Find where the given text appears and provide that cell's center as [x, y] coordinate. 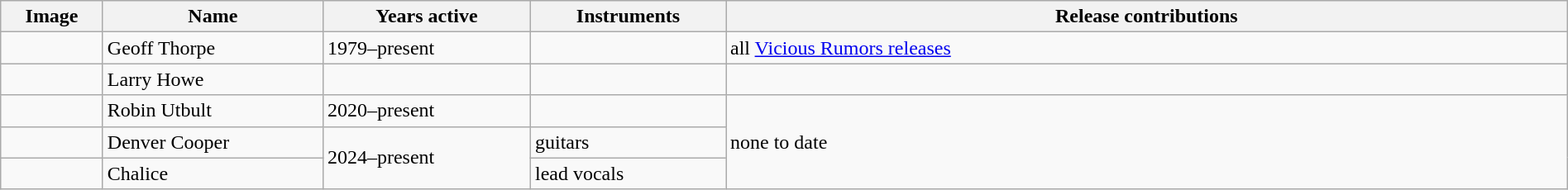
Larry Howe [213, 79]
Geoff Thorpe [213, 48]
lead vocals [628, 173]
Robin Utbult [213, 111]
Years active [427, 17]
Release contributions [1147, 17]
2020–present [427, 111]
Chalice [213, 173]
Instruments [628, 17]
Denver Cooper [213, 142]
all Vicious Rumors releases [1147, 48]
none to date [1147, 142]
Name [213, 17]
guitars [628, 142]
Image [52, 17]
1979–present [427, 48]
2024–present [427, 158]
